Provide the [x, y] coordinate of the cell's center where the given text is located.  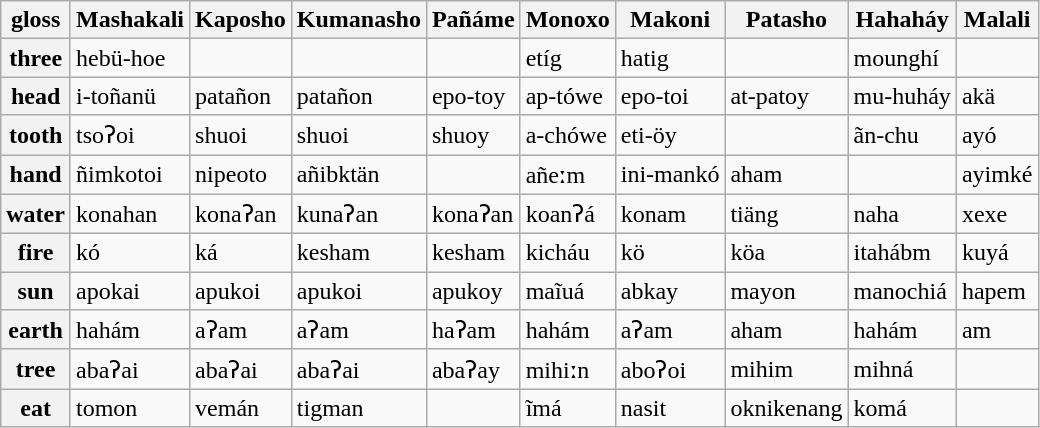
ayó [997, 135]
köa [786, 253]
earth [36, 330]
ká [241, 253]
tsoʔoi [130, 135]
kunaʔan [358, 214]
itahábm [902, 253]
Kaposho [241, 20]
hatig [670, 58]
sun [36, 291]
ñimkotoi [130, 174]
ãn-chu [902, 135]
epo-toy [473, 96]
ĩmá [568, 408]
añibktän [358, 174]
tooth [36, 135]
hapem [997, 291]
Kumanasho [358, 20]
akä [997, 96]
Mashakali [130, 20]
mayon [786, 291]
nipeoto [241, 174]
three [36, 58]
Patasho [786, 20]
gloss [36, 20]
am [997, 330]
aboʔoi [670, 369]
water [36, 214]
mihiːn [568, 369]
oknikenang [786, 408]
konam [670, 214]
naha [902, 214]
apukoy [473, 291]
kó [130, 253]
vemán [241, 408]
apokai [130, 291]
mounghí [902, 58]
koanʔá [568, 214]
head [36, 96]
tree [36, 369]
abaʔay [473, 369]
maĩuá [568, 291]
abkay [670, 291]
i-toñanü [130, 96]
Pañáme [473, 20]
manochiá [902, 291]
xexe [997, 214]
ayimké [997, 174]
mu-huháy [902, 96]
kicháu [568, 253]
mihná [902, 369]
ini-mankó [670, 174]
mihim [786, 369]
etíg [568, 58]
Malali [997, 20]
haʔam [473, 330]
tigman [358, 408]
kö [670, 253]
ap-tówe [568, 96]
epo-toi [670, 96]
hebü-hoe [130, 58]
añeːm [568, 174]
hand [36, 174]
at-patoy [786, 96]
konahan [130, 214]
eat [36, 408]
eti-öy [670, 135]
Makoni [670, 20]
kuyá [997, 253]
a-chówe [568, 135]
tiäng [786, 214]
tomon [130, 408]
komá [902, 408]
shuoy [473, 135]
nasit [670, 408]
Monoxo [568, 20]
fire [36, 253]
Hahaháy [902, 20]
